Output the [x, y] coordinate of the center of the cell containing the given text.  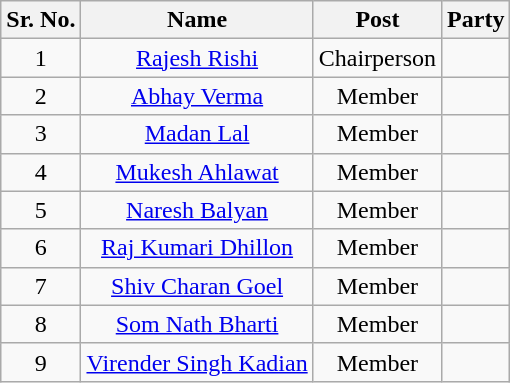
Abhay Verma [197, 96]
Sr. No. [41, 20]
7 [41, 286]
Som Nath Bharti [197, 324]
Madan Lal [197, 134]
Post [377, 20]
8 [41, 324]
3 [41, 134]
Chairperson [377, 58]
Rajesh Rishi [197, 58]
Party [476, 20]
6 [41, 248]
1 [41, 58]
Mukesh Ahlawat [197, 172]
Shiv Charan Goel [197, 286]
Raj Kumari Dhillon [197, 248]
Name [197, 20]
4 [41, 172]
2 [41, 96]
9 [41, 362]
5 [41, 210]
Naresh Balyan [197, 210]
Virender Singh Kadian [197, 362]
